Capture the cell that displays the provided text and extract its (X, Y) central coordinate. 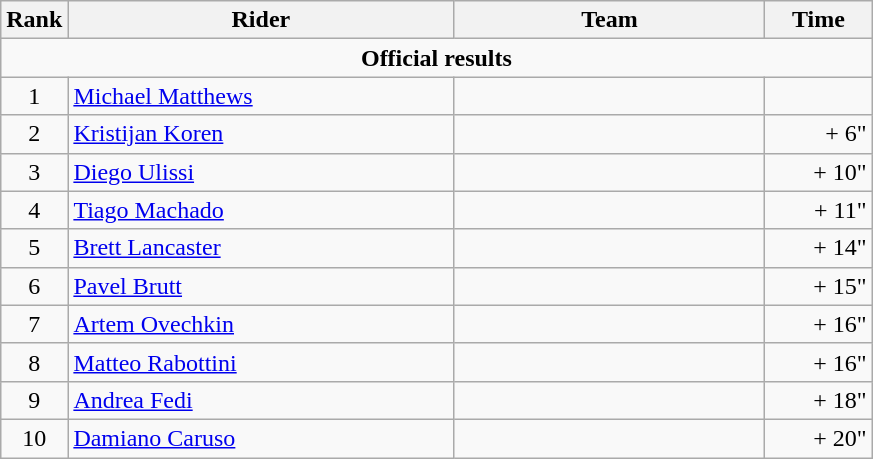
+ 6" (818, 134)
10 (34, 438)
8 (34, 362)
+ 20" (818, 438)
Michael Matthews (261, 96)
Diego Ulissi (261, 172)
Rank (34, 20)
+ 18" (818, 400)
6 (34, 286)
2 (34, 134)
Official results (436, 58)
+ 14" (818, 248)
1 (34, 96)
Artem Ovechkin (261, 324)
Brett Lancaster (261, 248)
+ 11" (818, 210)
+ 10" (818, 172)
Matteo Rabottini (261, 362)
Tiago Machado (261, 210)
Andrea Fedi (261, 400)
3 (34, 172)
9 (34, 400)
Pavel Brutt (261, 286)
Team (610, 20)
4 (34, 210)
7 (34, 324)
Rider (261, 20)
Time (818, 20)
Damiano Caruso (261, 438)
5 (34, 248)
Kristijan Koren (261, 134)
+ 15" (818, 286)
